Extract the (x, y) coordinate from the center of the cell holding the provided text.  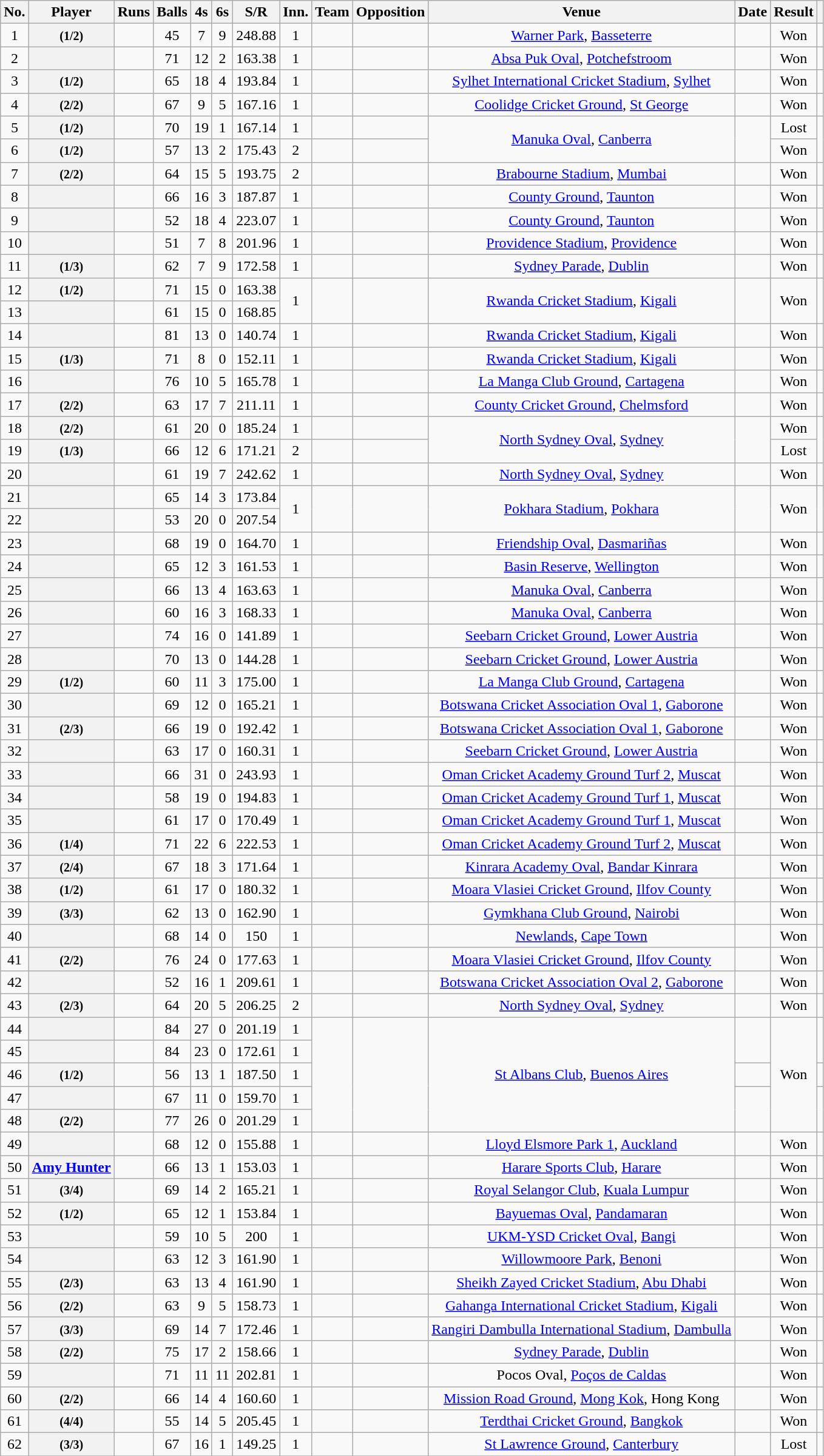
Willowmoore Park, Benoni (581, 1259)
Kinrara Academy Oval, Bandar Kinrara (581, 867)
41 (15, 959)
162.90 (256, 913)
Terdthai Cricket Ground, Bangkok (581, 1421)
Bayuemas Oval, Pandamaran (581, 1213)
187.87 (256, 197)
202.81 (256, 1375)
Player (72, 12)
164.70 (256, 543)
141.89 (256, 635)
187.50 (256, 1075)
Harare Sports Club, Harare (581, 1167)
171.21 (256, 451)
150 (256, 936)
Opposition (390, 12)
159.70 (256, 1098)
50 (15, 1167)
209.61 (256, 982)
168.85 (256, 313)
(1/4) (72, 844)
74 (172, 635)
St Albans Club, Buenos Aires (581, 1075)
206.25 (256, 1005)
35 (15, 821)
Royal Selangor Club, Kuala Lumpur (581, 1190)
4s (201, 12)
170.49 (256, 821)
44 (15, 1029)
33 (15, 774)
46 (15, 1075)
Amy Hunter (72, 1167)
Date (752, 12)
Runs (133, 12)
Sylhet International Cricket Stadium, Sylhet (581, 81)
34 (15, 797)
175.43 (256, 151)
28 (15, 659)
39 (15, 913)
242.62 (256, 474)
Botswana Cricket Association Oval 2, Gaborone (581, 982)
144.28 (256, 659)
Lloyd Elsmore Park 1, Auckland (581, 1144)
201.19 (256, 1029)
200 (256, 1236)
223.07 (256, 220)
Venue (581, 12)
Rangiri Dambulla International Stadium, Dambulla (581, 1329)
201.96 (256, 243)
54 (15, 1259)
Warner Park, Basseterre (581, 35)
193.84 (256, 81)
48 (15, 1121)
32 (15, 751)
(3/4) (72, 1190)
36 (15, 844)
38 (15, 890)
153.84 (256, 1213)
(4/4) (72, 1421)
Balls (172, 12)
167.14 (256, 127)
194.83 (256, 797)
Result (794, 12)
42 (15, 982)
153.03 (256, 1167)
248.88 (256, 35)
Brabourne Stadium, Mumbai (581, 174)
Basin Reserve, Wellington (581, 566)
201.29 (256, 1121)
180.32 (256, 890)
No. (15, 12)
205.45 (256, 1421)
77 (172, 1121)
167.16 (256, 104)
49 (15, 1144)
173.84 (256, 497)
6s (222, 12)
75 (172, 1352)
193.75 (256, 174)
Pocos Oval, Poços de Caldas (581, 1375)
177.63 (256, 959)
Sheikh Zayed Cricket Stadium, Abu Dhabi (581, 1282)
Providence Stadium, Providence (581, 243)
Coolidge Cricket Ground, St George (581, 104)
168.33 (256, 612)
243.93 (256, 774)
Mission Road Ground, Mong Kok, Hong Kong (581, 1398)
163.63 (256, 589)
160.31 (256, 751)
158.66 (256, 1352)
29 (15, 682)
30 (15, 705)
Pokhara Stadium, Pokhara (581, 509)
165.78 (256, 382)
Inn. (296, 12)
171.64 (256, 867)
158.73 (256, 1305)
192.42 (256, 728)
211.11 (256, 405)
175.00 (256, 682)
St Lawrence Ground, Canterbury (581, 1444)
Friendship Oval, Dasmariñas (581, 543)
161.53 (256, 566)
172.61 (256, 1052)
(2/4) (72, 867)
County Cricket Ground, Chelmsford (581, 405)
S/R (256, 12)
81 (172, 336)
172.46 (256, 1329)
47 (15, 1098)
222.53 (256, 844)
40 (15, 936)
Newlands, Cape Town (581, 936)
207.54 (256, 520)
185.24 (256, 428)
21 (15, 497)
152.11 (256, 359)
25 (15, 589)
172.58 (256, 266)
Gahanga International Cricket Stadium, Kigali (581, 1305)
UKM-YSD Cricket Oval, Bangi (581, 1236)
160.60 (256, 1398)
Gymkhana Club Ground, Nairobi (581, 913)
Absa Puk Oval, Potchefstroom (581, 58)
155.88 (256, 1144)
37 (15, 867)
43 (15, 1005)
140.74 (256, 336)
Team (333, 12)
149.25 (256, 1444)
